Identify which cell holds the provided text, then report its [X, Y] central coordinate. 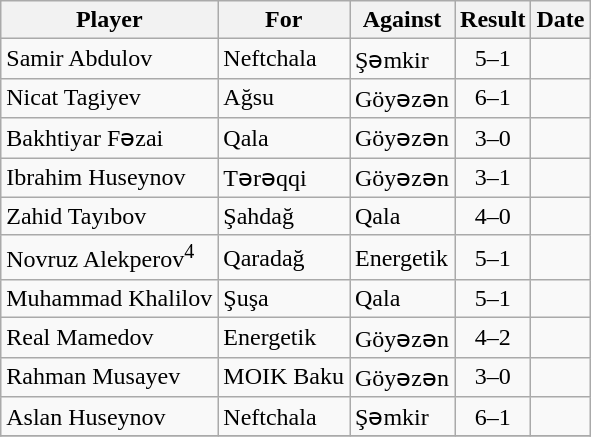
4–0 [493, 216]
Rahman Musayev [110, 377]
Şahdağ [284, 216]
Aslan Huseynov [110, 417]
MOIK Baku [284, 377]
4–2 [493, 338]
Player [110, 20]
Nicat Tagiyev [110, 98]
Against [402, 20]
Şuşa [284, 299]
Zahid Tayıbov [110, 216]
Tərəqqi [284, 178]
Ağsu [284, 98]
Real Mamedov [110, 338]
Novruz Alekperov4 [110, 258]
Samir Abdulov [110, 59]
Qaradağ [284, 258]
Result [493, 20]
Date [560, 20]
Bakhtiyar Fəzai [110, 138]
Muhammad Khalilov [110, 299]
For [284, 20]
Ibrahim Huseynov [110, 178]
3–1 [493, 178]
